Return the [x, y] coordinate for the center point of the cell that contains the specified text.  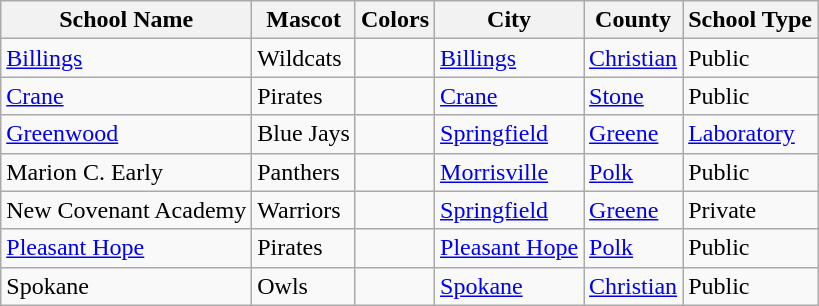
Colors [394, 20]
Morrisville [510, 172]
Warriors [304, 210]
Laboratory [750, 134]
Mascot [304, 20]
Stone [634, 96]
School Type [750, 20]
Greenwood [126, 134]
County [634, 20]
Private [750, 210]
Marion C. Early [126, 172]
Owls [304, 286]
Blue Jays [304, 134]
School Name [126, 20]
Panthers [304, 172]
New Covenant Academy [126, 210]
City [510, 20]
Wildcats [304, 58]
